Detect which cell encompasses the target text, then output its (X, Y) center coordinate. 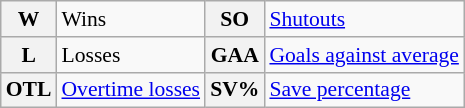
SO (234, 19)
L (29, 55)
Save percentage (364, 90)
OTL (29, 90)
GAA (234, 55)
W (29, 19)
Wins (130, 19)
SV% (234, 90)
Goals against average (364, 55)
Losses (130, 55)
Shutouts (364, 19)
Overtime losses (130, 90)
